Detect which cell encompasses the target text, then output its (x, y) center coordinate. 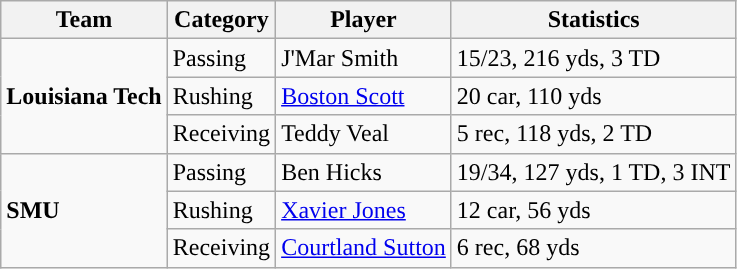
Category (221, 20)
12 car, 56 yds (594, 210)
5 rec, 118 yds, 2 TD (594, 134)
Teddy Veal (364, 134)
20 car, 110 yds (594, 96)
Team (84, 20)
SMU (84, 210)
Louisiana Tech (84, 96)
6 rec, 68 yds (594, 248)
15/23, 216 yds, 3 TD (594, 58)
Xavier Jones (364, 210)
Player (364, 20)
Ben Hicks (364, 172)
Courtland Sutton (364, 248)
Statistics (594, 20)
19/34, 127 yds, 1 TD, 3 INT (594, 172)
J'Mar Smith (364, 58)
Boston Scott (364, 96)
